Detect which cell encompasses the target text, then output its (x, y) center coordinate. 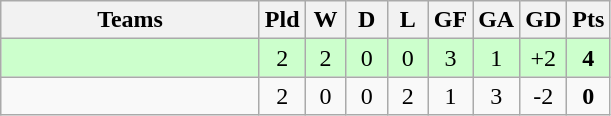
W (326, 20)
GF (450, 20)
Pld (282, 20)
GD (544, 20)
Pts (588, 20)
GA (496, 20)
L (408, 20)
Teams (130, 20)
+2 (544, 58)
4 (588, 58)
D (366, 20)
-2 (544, 96)
